From the cell containing the given text, extract its center point as [x, y] coordinate. 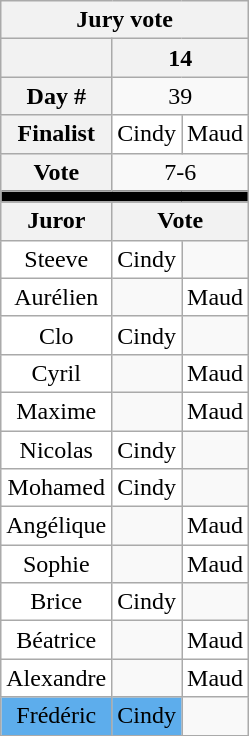
Alexandre [56, 678]
39 [180, 96]
Clo [56, 335]
Cyril [56, 373]
Béatrice [56, 640]
Nicolas [56, 449]
Angélique [56, 526]
Mohamed [56, 488]
7-6 [180, 172]
Brice [56, 602]
Day # [56, 96]
Aurélien [56, 297]
Juror [56, 221]
Frédéric [56, 716]
Maxime [56, 411]
Finalist [56, 134]
14 [180, 58]
Steeve [56, 259]
Jury vote [125, 20]
Sophie [56, 564]
